Search for the cell housing the specified text and yield its [x, y] center coordinate. 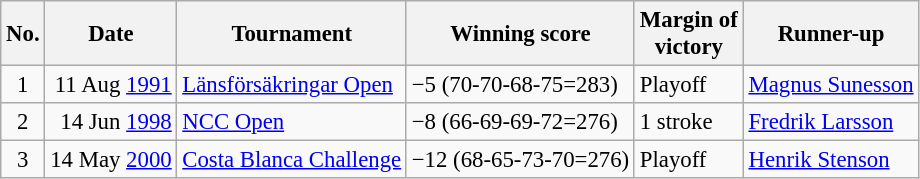
Date [111, 34]
Costa Blanca Challenge [292, 160]
Magnus Sunesson [831, 85]
NCC Open [292, 122]
11 Aug 1991 [111, 85]
14 May 2000 [111, 160]
14 Jun 1998 [111, 122]
Tournament [292, 34]
−12 (68-65-73-70=276) [520, 160]
Runner-up [831, 34]
2 [23, 122]
Winning score [520, 34]
Margin ofvictory [688, 34]
−5 (70-70-68-75=283) [520, 85]
1 stroke [688, 122]
Henrik Stenson [831, 160]
−8 (66-69-69-72=276) [520, 122]
Länsförsäkringar Open [292, 85]
Fredrik Larsson [831, 122]
1 [23, 85]
No. [23, 34]
3 [23, 160]
